Determine the [x, y] coordinate at the center of the cell enclosing the given text.  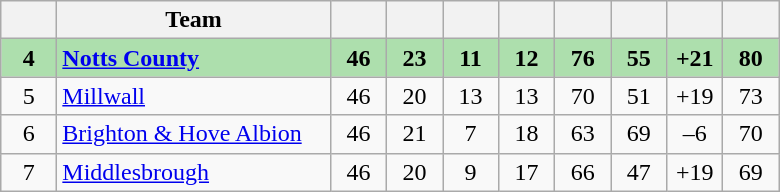
18 [527, 134]
17 [527, 172]
Team [194, 20]
80 [751, 58]
5 [29, 96]
+21 [695, 58]
12 [527, 58]
–6 [695, 134]
21 [414, 134]
63 [583, 134]
Middlesbrough [194, 172]
Notts County [194, 58]
Brighton & Hove Albion [194, 134]
76 [583, 58]
Millwall [194, 96]
6 [29, 134]
66 [583, 172]
23 [414, 58]
73 [751, 96]
9 [470, 172]
51 [639, 96]
55 [639, 58]
11 [470, 58]
4 [29, 58]
47 [639, 172]
